Return [X, Y] of the center of cell containing provided text 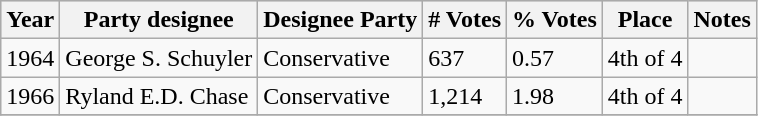
1966 [30, 96]
637 [465, 58]
0.57 [555, 58]
Ryland E.D. Chase [159, 96]
Party designee [159, 20]
# Votes [465, 20]
Year [30, 20]
1,214 [465, 96]
1964 [30, 58]
Notes [722, 20]
1.98 [555, 96]
Place [645, 20]
Designee Party [340, 20]
% Votes [555, 20]
George S. Schuyler [159, 58]
